Locate the cell with the specified text and output its [X, Y] center coordinate. 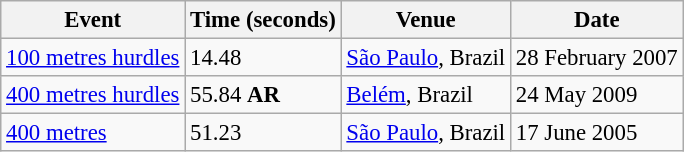
100 metres hurdles [93, 58]
Date [596, 20]
400 metres [93, 133]
Venue [426, 20]
Time (seconds) [263, 20]
17 June 2005 [596, 133]
Event [93, 20]
Belém, Brazil [426, 95]
14.48 [263, 58]
51.23 [263, 133]
400 metres hurdles [93, 95]
28 February 2007 [596, 58]
55.84 AR [263, 95]
24 May 2009 [596, 95]
